Locate the cell with the specified text and output its (X, Y) center coordinate. 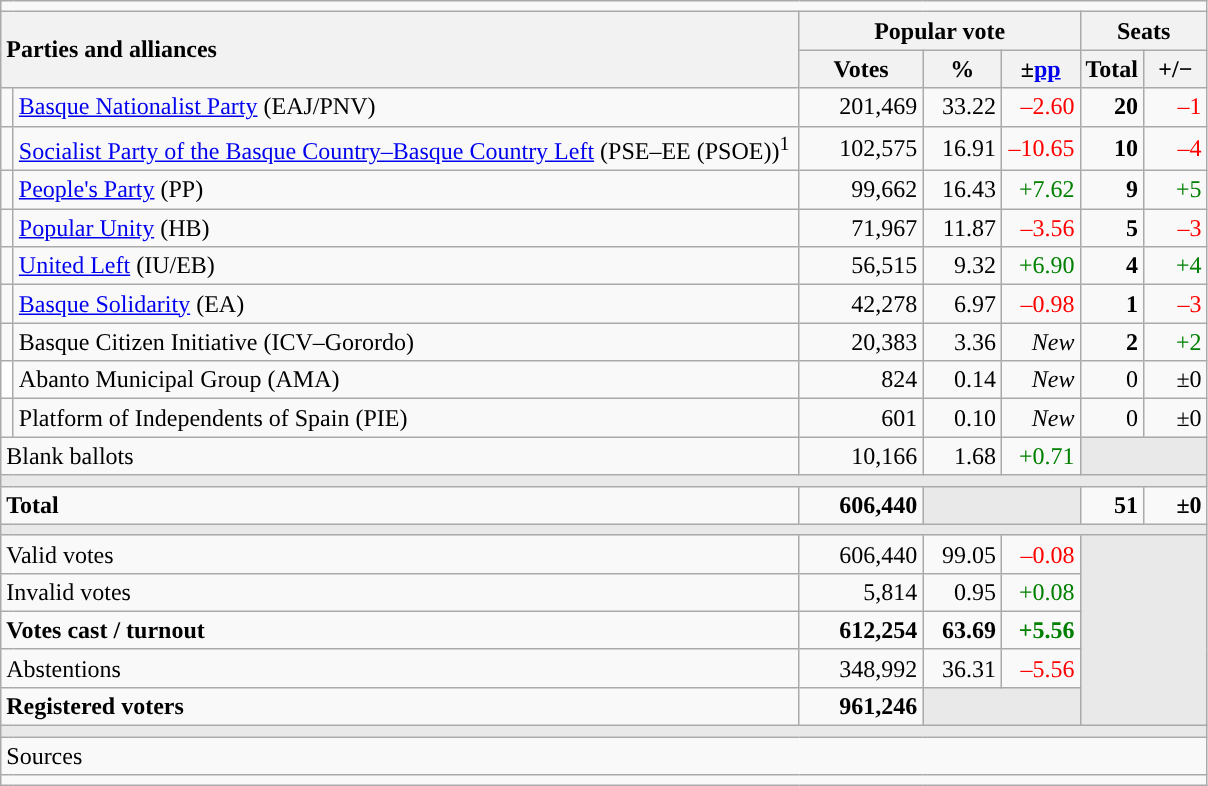
Blank ballots (400, 456)
Platform of Independents of Spain (PIE) (406, 418)
42,278 (861, 304)
Parties and alliances (400, 50)
0.95 (962, 592)
201,469 (861, 107)
Socialist Party of the Basque Country–Basque Country Left (PSE–EE (PSOE))1 (406, 148)
Votes cast / turnout (400, 630)
5 (1112, 228)
99,662 (861, 190)
% (962, 69)
–3.56 (1040, 228)
824 (861, 380)
9.32 (962, 266)
1 (1112, 304)
36.31 (962, 668)
+5.56 (1040, 630)
+0.08 (1040, 592)
2 (1112, 342)
102,575 (861, 148)
–4 (1176, 148)
0.14 (962, 380)
961,246 (861, 706)
0.10 (962, 418)
5,814 (861, 592)
1.68 (962, 456)
Abstentions (400, 668)
63.69 (962, 630)
Valid votes (400, 554)
71,967 (861, 228)
9 (1112, 190)
4 (1112, 266)
601 (861, 418)
20,383 (861, 342)
Basque Citizen Initiative (ICV–Gorordo) (406, 342)
6.97 (962, 304)
11.87 (962, 228)
±pp (1040, 69)
–1 (1176, 107)
+/− (1176, 69)
3.36 (962, 342)
Votes (861, 69)
Invalid votes (400, 592)
+7.62 (1040, 190)
20 (1112, 107)
Seats (1144, 31)
United Left (IU/EB) (406, 266)
Basque Solidarity (EA) (406, 304)
348,992 (861, 668)
10 (1112, 148)
Popular Unity (HB) (406, 228)
Basque Nationalist Party (EAJ/PNV) (406, 107)
10,166 (861, 456)
56,515 (861, 266)
16.91 (962, 148)
33.22 (962, 107)
99.05 (962, 554)
612,254 (861, 630)
–5.56 (1040, 668)
–0.08 (1040, 554)
16.43 (962, 190)
–2.60 (1040, 107)
Popular vote (940, 31)
Abanto Municipal Group (AMA) (406, 380)
+2 (1176, 342)
Sources (604, 756)
+0.71 (1040, 456)
+6.90 (1040, 266)
51 (1112, 505)
Registered voters (400, 706)
+4 (1176, 266)
People's Party (PP) (406, 190)
–10.65 (1040, 148)
+5 (1176, 190)
–0.98 (1040, 304)
